Return [x, y] of the center of cell containing provided text 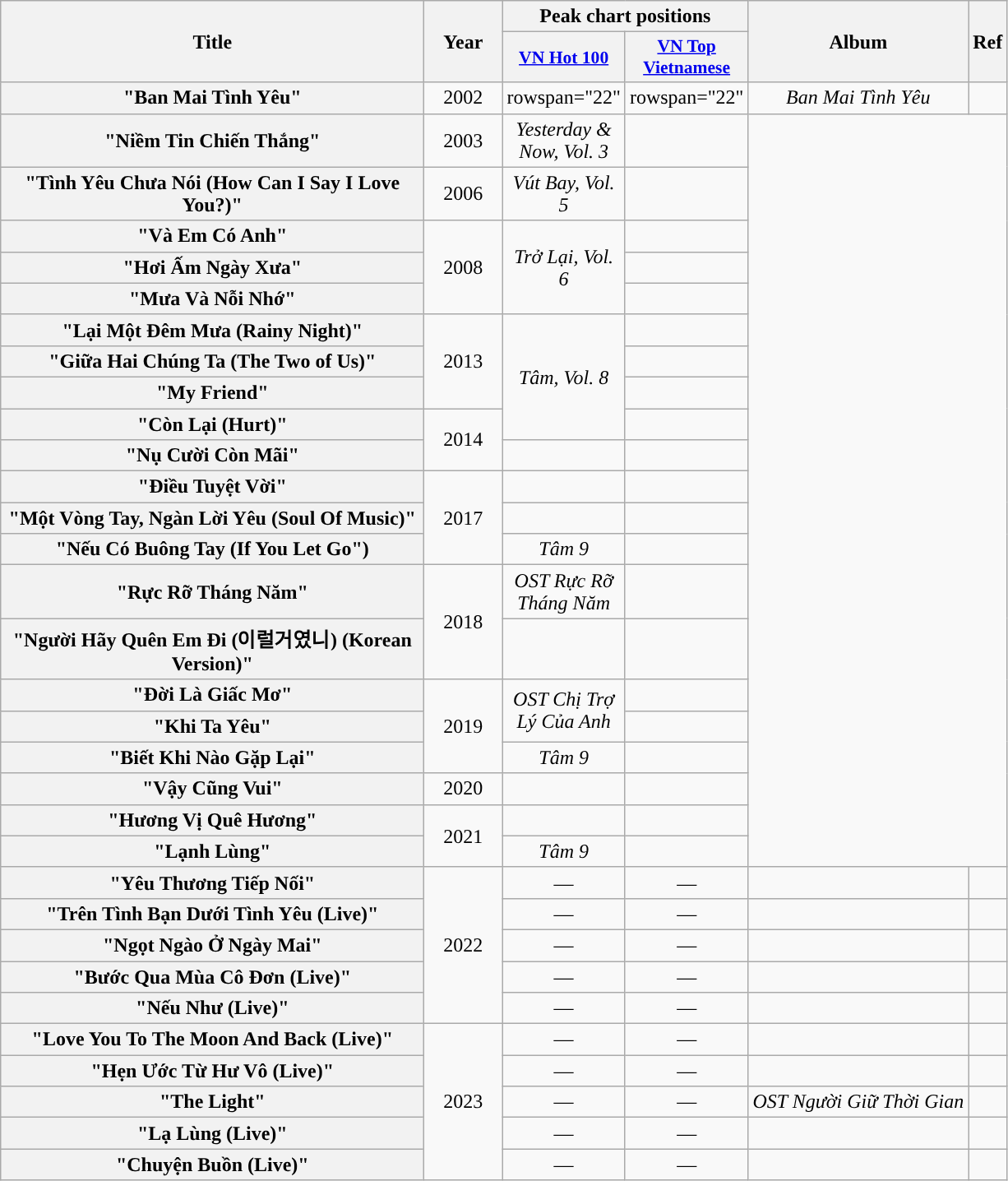
VN Hot 100 [564, 58]
2008 [464, 267]
2018 [464, 622]
2002 [464, 98]
"Còn Lại (Hurt)" [212, 424]
"Một Vòng Tay, Ngàn Lời Yêu (Soul Of Music)" [212, 518]
OST Rực Rỡ Tháng Năm [564, 592]
Yesterday & Now, Vol. 3 [564, 140]
"Hơi Ấm Ngày Xưa" [212, 267]
Tâm, Vol. 8 [564, 377]
OST Người Giữ Thời Gian [858, 1102]
"Biết Khi Nào Gặp Lại" [212, 757]
OST Chị Trợ Lý Của Anh [564, 711]
2021 [464, 836]
"Điều Tuyệt Vời" [212, 487]
"Love You To The Moon And Back (Live)" [212, 1040]
"Và Em Có Anh" [212, 236]
Vút Bay, Vol. 5 [564, 194]
2003 [464, 140]
2020 [464, 789]
"Niềm Tin Chiến Thắng" [212, 140]
Ban Mai Tình Yêu [858, 98]
"Ngọt Ngào Ở Ngày Mai" [212, 945]
"Tình Yêu Chưa Nói (How Can I Say I Love You?)" [212, 194]
"Hẹn Ước Từ Hư Vô (Live)" [212, 1071]
"Chuyện Buồn (Live)" [212, 1165]
"Nụ Cười Còn Mãi" [212, 456]
"Đời Là Giấc Mơ" [212, 695]
2017 [464, 518]
Album [858, 41]
"Lạ Lùng (Live)" [212, 1133]
VN Top Vietnamese [687, 58]
Title [212, 41]
"My Friend" [212, 392]
2013 [464, 361]
"Giữa Hai Chúng Ta (The Two of Us)" [212, 361]
"Nếu Như (Live)" [212, 1008]
"Ban Mai Tình Yêu" [212, 98]
2019 [464, 726]
"The Light" [212, 1102]
2006 [464, 194]
"Yêu Thương Tiếp Nối" [212, 882]
Year [464, 41]
Peak chart positions [625, 16]
"Hương Vị Quê Hương" [212, 820]
"Khi Ta Yêu" [212, 726]
2023 [464, 1102]
"Vậy Cũng Vui" [212, 789]
"Mưa Và Nỗi Nhớ" [212, 299]
"Nếu Có Buông Tay (If You Let Go") [212, 549]
Ref [988, 41]
"Bước Qua Mùa Cô Đơn (Live)" [212, 976]
2022 [464, 945]
2014 [464, 439]
"Lại Một Đêm Mưa (Rainy Night)" [212, 330]
Trở Lại, Vol. 6 [564, 267]
"Lạnh Lùng" [212, 851]
"Người Hãy Quên Em Đi (이럴거였니) (Korean Version)" [212, 649]
"Rực Rỡ Tháng Năm" [212, 592]
"Trên Tình Bạn Dưới Tình Yêu (Live)" [212, 914]
